Find where the given text appears and provide that cell's center as (x, y) coordinate. 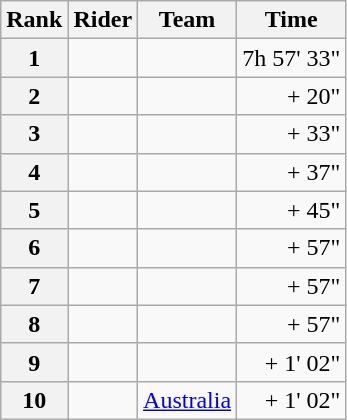
2 (34, 96)
4 (34, 172)
+ 33" (292, 134)
Australia (188, 400)
8 (34, 324)
1 (34, 58)
+ 45" (292, 210)
Rider (103, 20)
9 (34, 362)
3 (34, 134)
Rank (34, 20)
7 (34, 286)
+ 37" (292, 172)
5 (34, 210)
7h 57' 33" (292, 58)
Time (292, 20)
6 (34, 248)
10 (34, 400)
Team (188, 20)
+ 20" (292, 96)
